Pinpoint the cell where the given text exists, returning its [X, Y] midpoint coordinate. 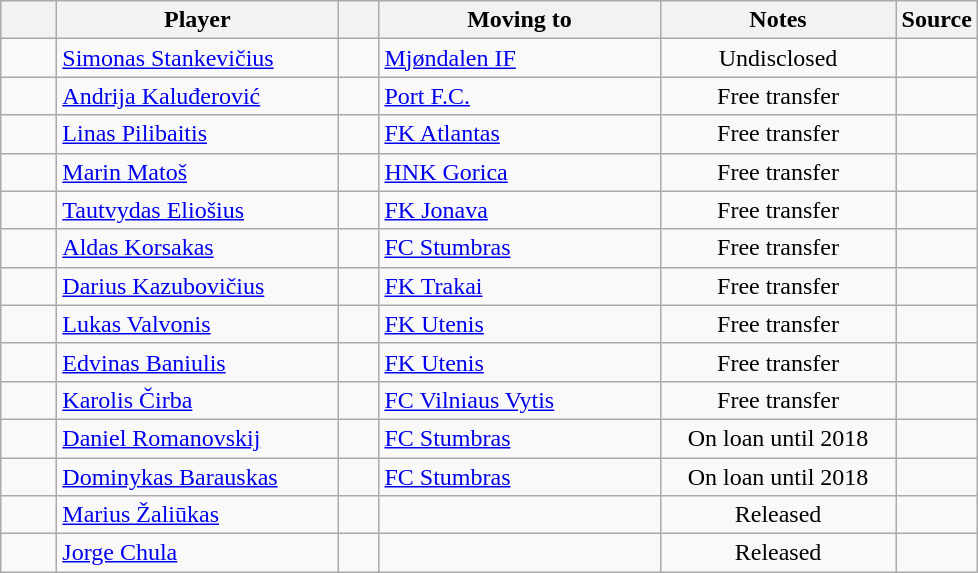
Jorge Chula [198, 553]
Lukas Valvonis [198, 324]
Moving to [520, 20]
FK Atlantas [520, 134]
Marius Žaliūkas [198, 515]
Andrija Kaluđerović [198, 96]
Port F.C. [520, 96]
FK Trakai [520, 286]
FC Vilniaus Vytis [520, 400]
HNK Gorica [520, 172]
Edvinas Baniulis [198, 362]
Undisclosed [778, 58]
FK Jonava [520, 210]
Source [936, 20]
Dominykas Barauskas [198, 477]
Simonas Stankevičius [198, 58]
Player [198, 20]
Marin Matoš [198, 172]
Daniel Romanovskij [198, 438]
Tautvydas Eliošius [198, 210]
Darius Kazubovičius [198, 286]
Linas Pilibaitis [198, 134]
Aldas Korsakas [198, 248]
Karolis Čirba [198, 400]
Mjøndalen IF [520, 58]
Notes [778, 20]
